Return [x, y] of the center of cell containing provided text 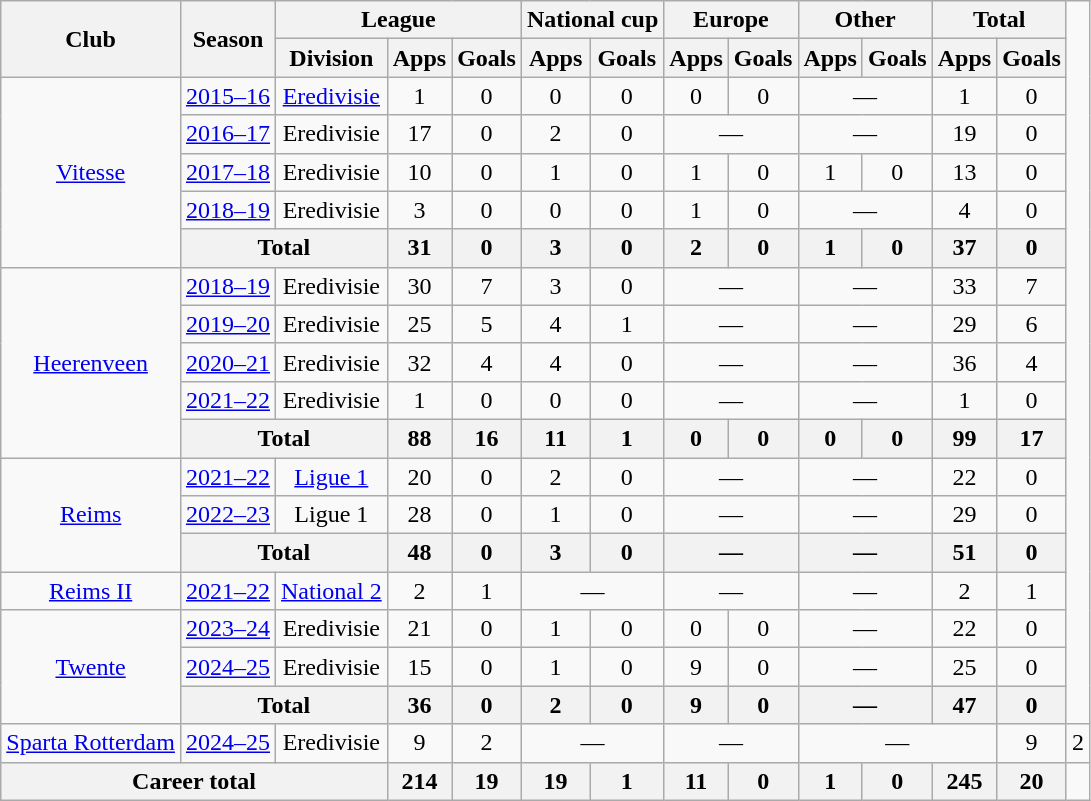
Season [228, 39]
Career total [194, 781]
15 [419, 667]
2017–18 [228, 172]
33 [964, 286]
21 [419, 629]
5 [487, 324]
2016–17 [228, 134]
2015–16 [228, 96]
37 [964, 248]
30 [419, 286]
Heerenveen [91, 362]
47 [964, 705]
Reims [91, 515]
28 [419, 515]
245 [964, 781]
Reims II [91, 591]
31 [419, 248]
16 [487, 438]
2022–23 [228, 515]
Sparta Rotterdam [91, 743]
National cup [592, 20]
2020–21 [228, 362]
32 [419, 362]
Club [91, 39]
51 [964, 553]
48 [419, 553]
National 2 [332, 591]
Europe [731, 20]
99 [964, 438]
Other [865, 20]
Division [332, 58]
13 [964, 172]
League [399, 20]
Vitesse [91, 172]
88 [419, 438]
2019–20 [228, 324]
2023–24 [228, 629]
6 [1032, 324]
214 [419, 781]
10 [419, 172]
Twente [91, 667]
